Pinpoint the cell where the given text exists, returning its (X, Y) midpoint coordinate. 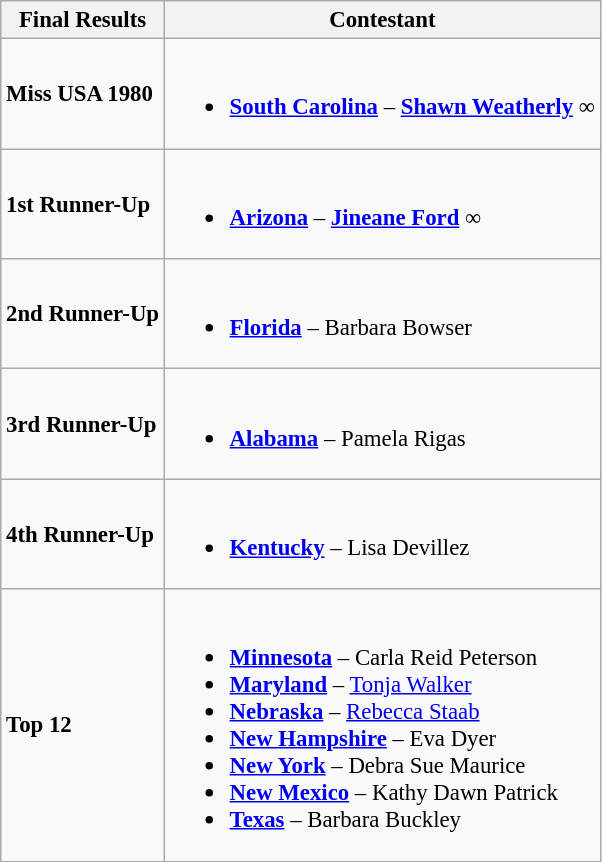
Final Results (83, 20)
3rd Runner-Up (83, 424)
South Carolina – Shawn Weatherly ∞ (382, 94)
Florida – Barbara Bowser (382, 314)
Kentucky – Lisa Devillez (382, 534)
4th Runner-Up (83, 534)
Miss USA 1980 (83, 94)
1st Runner-Up (83, 204)
Contestant (382, 20)
Top 12 (83, 725)
2nd Runner-Up (83, 314)
Arizona – Jineane Ford ∞ (382, 204)
Alabama – Pamela Rigas (382, 424)
